Determine the (x, y) coordinate at the center of the cell enclosing the given text.  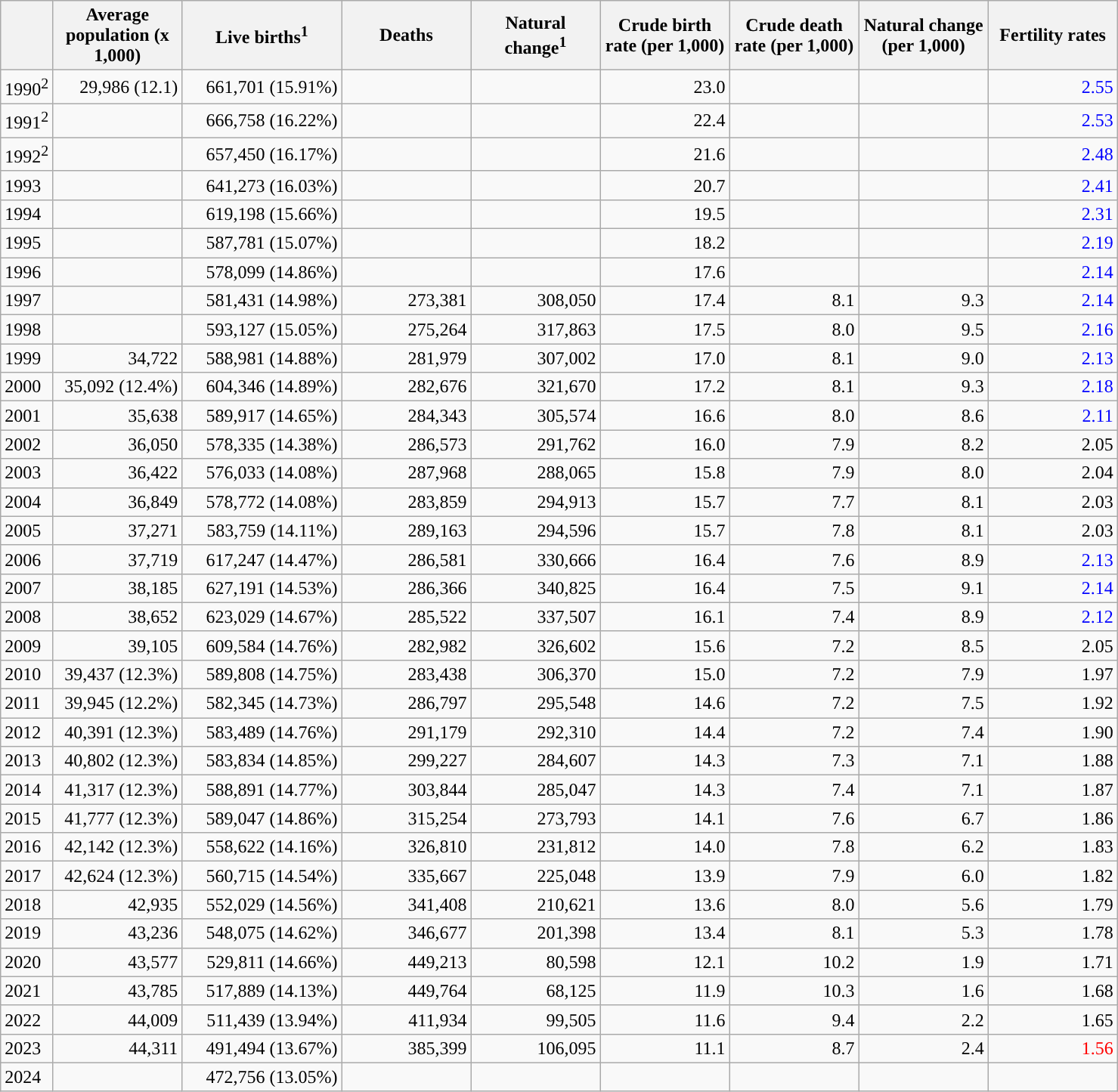
2024 (27, 1077)
2009 (27, 645)
16.0 (665, 444)
5.3 (924, 933)
2012 (27, 732)
294,596 (535, 531)
34,722 (118, 358)
15.8 (665, 473)
578,099 (14.86%) (262, 272)
273,793 (535, 818)
13.9 (665, 876)
14.4 (665, 732)
7.7 (794, 502)
291,762 (535, 444)
19912 (27, 121)
385,399 (407, 1048)
284,343 (407, 416)
517,889 (14.13%) (262, 991)
14.0 (665, 847)
657,450 (16.17%) (262, 154)
16.1 (665, 617)
627,191 (14.53%) (262, 588)
2011 (27, 704)
38,185 (118, 588)
11.9 (665, 991)
Natural change1 (535, 36)
609,584 (14.76%) (262, 645)
5.6 (924, 905)
1.78 (1052, 933)
1.88 (1052, 761)
2.19 (1052, 243)
8.5 (924, 645)
21.6 (665, 154)
335,667 (407, 876)
40,391 (12.3%) (118, 732)
583,834 (14.85%) (262, 761)
593,127 (15.05%) (262, 329)
1.65 (1052, 1019)
1998 (27, 329)
307,002 (535, 358)
35,638 (118, 416)
1.97 (1052, 675)
529,811 (14.66%) (262, 962)
449,764 (407, 991)
305,574 (535, 416)
231,812 (535, 847)
2023 (27, 1048)
1.86 (1052, 818)
1993 (27, 185)
2.16 (1052, 329)
2.4 (924, 1048)
2020 (27, 962)
17.6 (665, 272)
2003 (27, 473)
13.4 (665, 933)
289,163 (407, 531)
619,198 (15.66%) (262, 215)
560,715 (14.54%) (262, 876)
588,891 (14.77%) (262, 790)
281,979 (407, 358)
15.0 (665, 675)
99,505 (535, 1019)
68,125 (535, 991)
2.12 (1052, 617)
582,345 (14.73%) (262, 704)
Fertility rates (1052, 36)
Average population (x 1,000) (118, 36)
12.1 (665, 962)
9.1 (924, 588)
581,431 (14.98%) (262, 301)
35,092 (12.4%) (118, 387)
36,849 (118, 502)
19902 (27, 88)
623,029 (14.67%) (262, 617)
6.2 (924, 847)
2018 (27, 905)
36,050 (118, 444)
2.31 (1052, 215)
225,048 (535, 876)
37,719 (118, 559)
2010 (27, 675)
2.55 (1052, 88)
42,624 (12.3%) (118, 876)
321,670 (535, 387)
42,935 (118, 905)
2.04 (1052, 473)
292,310 (535, 732)
17.2 (665, 387)
583,489 (14.76%) (262, 732)
558,622 (14.16%) (262, 847)
287,968 (407, 473)
288,065 (535, 473)
40,802 (12.3%) (118, 761)
1.90 (1052, 732)
2019 (27, 933)
16.6 (665, 416)
275,264 (407, 329)
8.6 (924, 416)
306,370 (535, 675)
Crude birth rate (per 1,000) (665, 36)
14.1 (665, 818)
299,227 (407, 761)
9.0 (924, 358)
511,439 (13.94%) (262, 1019)
326,602 (535, 645)
1994 (27, 215)
13.6 (665, 905)
9.4 (794, 1019)
41,777 (12.3%) (118, 818)
617,247 (14.47%) (262, 559)
578,335 (14.38%) (262, 444)
589,808 (14.75%) (262, 675)
2.18 (1052, 387)
291,179 (407, 732)
22.4 (665, 121)
2006 (27, 559)
578,772 (14.08%) (262, 502)
341,408 (407, 905)
2000 (27, 387)
588,981 (14.88%) (262, 358)
44,311 (118, 1048)
661,701 (15.91%) (262, 88)
19.5 (665, 215)
286,581 (407, 559)
6.7 (924, 818)
294,913 (535, 502)
10.3 (794, 991)
36,422 (118, 473)
106,095 (535, 1048)
273,381 (407, 301)
2.2 (924, 1019)
80,598 (535, 962)
284,607 (535, 761)
326,810 (407, 847)
2017 (27, 876)
9.5 (924, 329)
308,050 (535, 301)
1999 (27, 358)
Deaths (407, 36)
2014 (27, 790)
2.41 (1052, 185)
8.2 (924, 444)
2007 (27, 588)
330,666 (535, 559)
Live births1 (262, 36)
285,047 (535, 790)
210,621 (535, 905)
2002 (27, 444)
548,075 (14.62%) (262, 933)
17.0 (665, 358)
Crude death rate (per 1,000) (794, 36)
337,507 (535, 617)
1.87 (1052, 790)
283,438 (407, 675)
1.79 (1052, 905)
1.82 (1052, 876)
282,676 (407, 387)
7.3 (794, 761)
37,271 (118, 531)
472,756 (13.05%) (262, 1077)
201,398 (535, 933)
589,047 (14.86%) (262, 818)
315,254 (407, 818)
14.6 (665, 704)
666,758 (16.22%) (262, 121)
17.4 (665, 301)
583,759 (14.11%) (262, 531)
11.6 (665, 1019)
641,273 (16.03%) (262, 185)
1.83 (1052, 847)
29,986 (12.1) (118, 88)
10.2 (794, 962)
286,797 (407, 704)
295,548 (535, 704)
340,825 (535, 588)
2008 (27, 617)
17.5 (665, 329)
39,437 (12.3%) (118, 675)
286,573 (407, 444)
285,522 (407, 617)
1.71 (1052, 962)
11.1 (665, 1048)
23.0 (665, 88)
1.92 (1052, 704)
1995 (27, 243)
282,982 (407, 645)
283,859 (407, 502)
18.2 (665, 243)
346,677 (407, 933)
6.0 (924, 876)
2015 (27, 818)
2016 (27, 847)
42,142 (12.3%) (118, 847)
1.9 (924, 962)
1.6 (924, 991)
2.53 (1052, 121)
2004 (27, 502)
552,029 (14.56%) (262, 905)
491,494 (13.67%) (262, 1048)
587,781 (15.07%) (262, 243)
2.11 (1052, 416)
41,317 (12.3%) (118, 790)
15.6 (665, 645)
1996 (27, 272)
449,213 (407, 962)
576,033 (14.08%) (262, 473)
39,945 (12.2%) (118, 704)
303,844 (407, 790)
1997 (27, 301)
2.48 (1052, 154)
604,346 (14.89%) (262, 387)
38,652 (118, 617)
411,934 (407, 1019)
317,863 (535, 329)
2021 (27, 991)
2005 (27, 531)
44,009 (118, 1019)
Natural change (per 1,000) (924, 36)
1.56 (1052, 1048)
286,366 (407, 588)
43,577 (118, 962)
2013 (27, 761)
2022 (27, 1019)
20.7 (665, 185)
8.7 (794, 1048)
43,785 (118, 991)
43,236 (118, 933)
39,105 (118, 645)
1.68 (1052, 991)
589,917 (14.65%) (262, 416)
19922 (27, 154)
2001 (27, 416)
